Identify which cell holds the provided text, then report its [x, y] central coordinate. 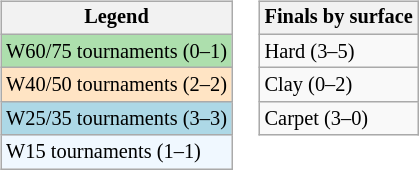
Carpet (3–0) [339, 119]
W40/50 tournaments (2–2) [116, 85]
Legend [116, 18]
Clay (0–2) [339, 85]
Finals by surface [339, 18]
W15 tournaments (1–1) [116, 152]
W25/35 tournaments (3–3) [116, 119]
W60/75 tournaments (0–1) [116, 51]
Hard (3–5) [339, 51]
